For the text-containing cell, return its midpoint in [x, y] coordinate format. 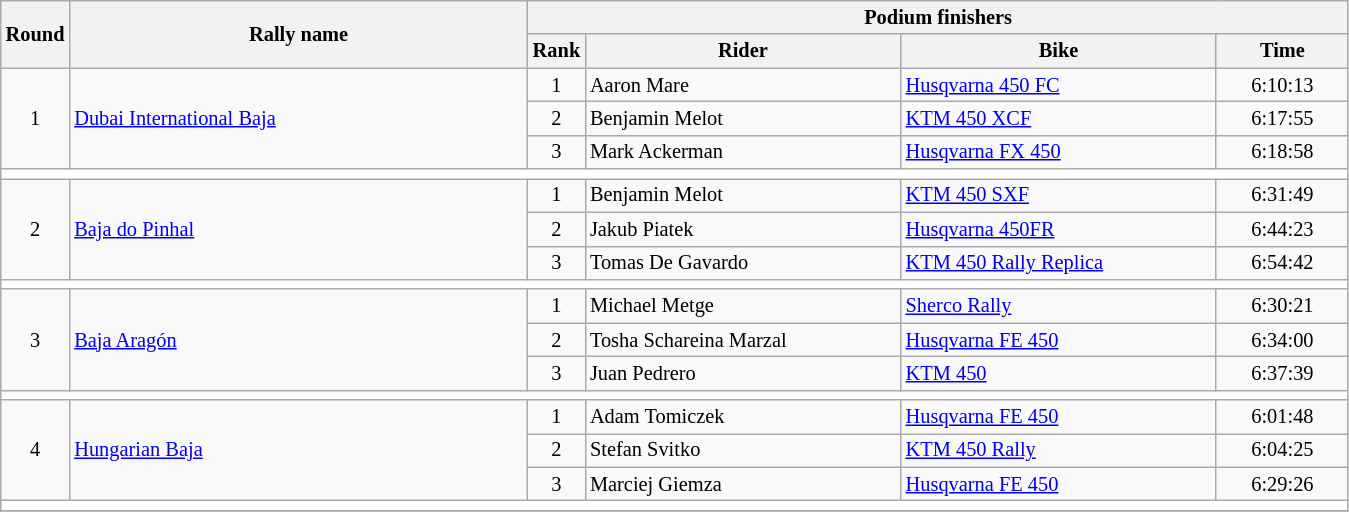
Bike [1059, 51]
Tomas De Gavardo [743, 263]
Baja Aragón [298, 340]
KTM 450 XCF [1059, 118]
Mark Ackerman [743, 152]
Baja do Pinhal [298, 228]
Marciej Giemza [743, 484]
Stefan Svitko [743, 450]
Dubai International Baja [298, 118]
6:18:58 [1282, 152]
6:10:13 [1282, 85]
KTM 450 SXF [1059, 195]
6:01:48 [1282, 417]
6:17:55 [1282, 118]
KTM 450 [1059, 373]
Rank [556, 51]
6:34:00 [1282, 340]
Podium finishers [938, 17]
Tosha Schareina Marzal [743, 340]
KTM 450 Rally Replica [1059, 263]
Time [1282, 51]
Michael Metge [743, 306]
Husqvarna 450FR [1059, 229]
6:54:42 [1282, 263]
Rally name [298, 34]
4 [36, 450]
6:31:49 [1282, 195]
Round [36, 34]
6:44:23 [1282, 229]
6:29:26 [1282, 484]
Sherco Rally [1059, 306]
KTM 450 Rally [1059, 450]
Jakub Piatek [743, 229]
6:04:25 [1282, 450]
Rider [743, 51]
Husqvarna FX 450 [1059, 152]
Husqvarna 450 FC [1059, 85]
Juan Pedrero [743, 373]
6:30:21 [1282, 306]
Hungarian Baja [298, 450]
Aaron Mare [743, 85]
Adam Tomiczek [743, 417]
6:37:39 [1282, 373]
